Find where the given text appears and provide that cell's center as [X, Y] coordinate. 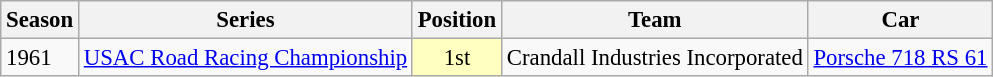
Team [654, 20]
Porsche 718 RS 61 [900, 58]
Series [245, 20]
USAC Road Racing Championship [245, 58]
Car [900, 20]
Season [40, 20]
Crandall Industries Incorporated [654, 58]
1st [456, 58]
1961 [40, 58]
Position [456, 20]
